Return the (x, y) coordinate for the center point of the cell that contains the specified text.  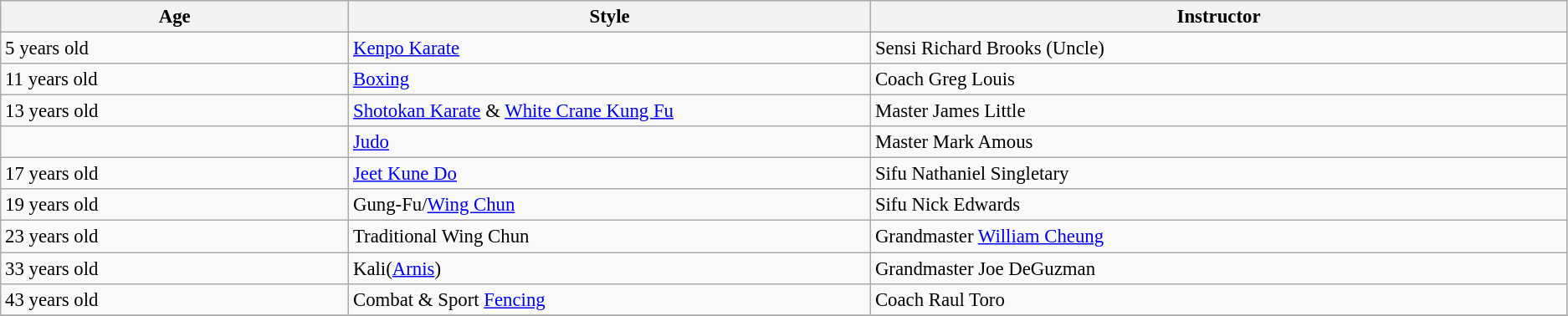
Master James Little (1219, 111)
Kenpo Karate (610, 48)
33 years old (175, 268)
17 years old (175, 174)
Sifu Nathaniel Singletary (1219, 174)
Grandmaster William Cheung (1219, 237)
13 years old (175, 111)
Boxing (610, 79)
11 years old (175, 79)
Traditional Wing Chun (610, 237)
Sifu Nick Edwards (1219, 205)
Sensi Richard Brooks (Uncle) (1219, 48)
Gung-Fu/Wing Chun (610, 205)
Coach Greg Louis (1219, 79)
Kali(Arnis) (610, 268)
Judo (610, 142)
Coach Raul Toro (1219, 299)
Grandmaster Joe DeGuzman (1219, 268)
5 years old (175, 48)
23 years old (175, 237)
Shotokan Karate & White Crane Kung Fu (610, 111)
Combat & Sport Fencing (610, 299)
Jeet Kune Do (610, 174)
19 years old (175, 205)
Master Mark Amous (1219, 142)
Instructor (1219, 17)
43 years old (175, 299)
Age (175, 17)
Style (610, 17)
